Return (x, y) of the center of cell containing provided text 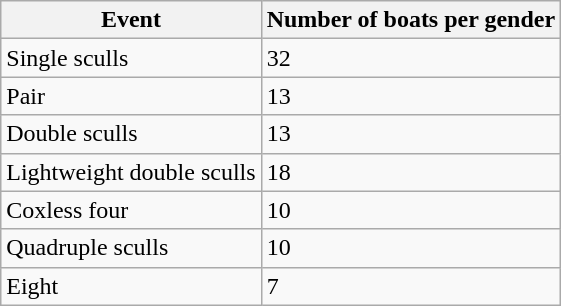
Eight (131, 286)
Number of boats per gender (411, 20)
Double sculls (131, 134)
Coxless four (131, 210)
32 (411, 58)
7 (411, 286)
Lightweight double sculls (131, 172)
18 (411, 172)
Single sculls (131, 58)
Pair (131, 96)
Event (131, 20)
Quadruple sculls (131, 248)
